Capture the cell that displays the provided text and extract its [x, y] central coordinate. 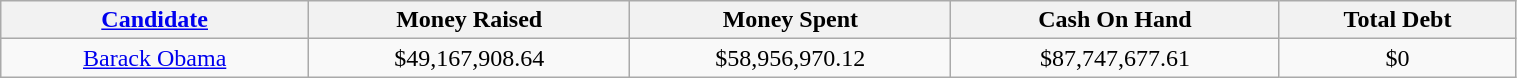
Candidate [155, 20]
Barack Obama [155, 58]
Cash On Hand [1115, 20]
$87,747,677.61 [1115, 58]
Money Spent [790, 20]
$49,167,908.64 [470, 58]
$58,956,970.12 [790, 58]
Money Raised [470, 20]
$0 [1398, 58]
Total Debt [1398, 20]
